Extract the (x, y) coordinate from the center of the cell holding the provided text.  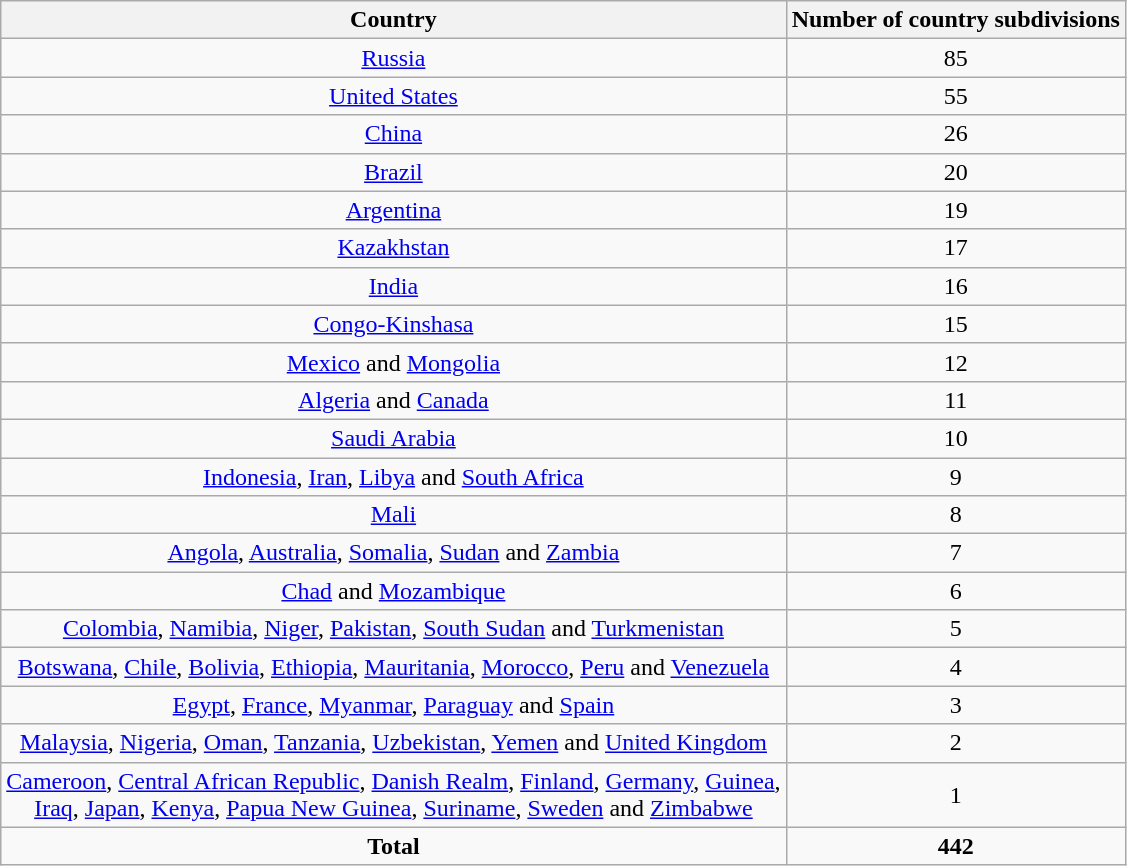
85 (956, 58)
Mexico and Mongolia (394, 362)
26 (956, 134)
19 (956, 210)
55 (956, 96)
Congo-Kinshasa (394, 324)
Malaysia, Nigeria, Oman, Tanzania, Uzbekistan, Yemen and United Kingdom (394, 743)
16 (956, 286)
Argentina (394, 210)
7 (956, 553)
Colombia, Namibia, Niger, Pakistan, South Sudan and Turkmenistan (394, 629)
Number of country subdivisions (956, 20)
Country (394, 20)
Botswana, Chile, Bolivia, Ethiopia, Mauritania, Morocco, Peru and Venezuela (394, 667)
12 (956, 362)
Saudi Arabia (394, 438)
Brazil (394, 172)
Indonesia, Iran, Libya and South Africa (394, 477)
Total (394, 846)
3 (956, 705)
20 (956, 172)
4 (956, 667)
11 (956, 400)
10 (956, 438)
9 (956, 477)
442 (956, 846)
Kazakhstan (394, 248)
United States (394, 96)
India (394, 286)
Chad and Mozambique (394, 591)
2 (956, 743)
Egypt, France, Myanmar, Paraguay and Spain (394, 705)
6 (956, 591)
Cameroon, Central African Republic, Danish Realm, Finland, Germany, Guinea, Iraq, Japan, Kenya, Papua New Guinea, Suriname, Sweden and Zimbabwe (394, 794)
Russia (394, 58)
Angola, Australia, Somalia, Sudan and Zambia (394, 553)
Mali (394, 515)
15 (956, 324)
Algeria and Canada (394, 400)
5 (956, 629)
1 (956, 794)
17 (956, 248)
8 (956, 515)
China (394, 134)
